Capture the cell that displays the provided text and extract its [X, Y] central coordinate. 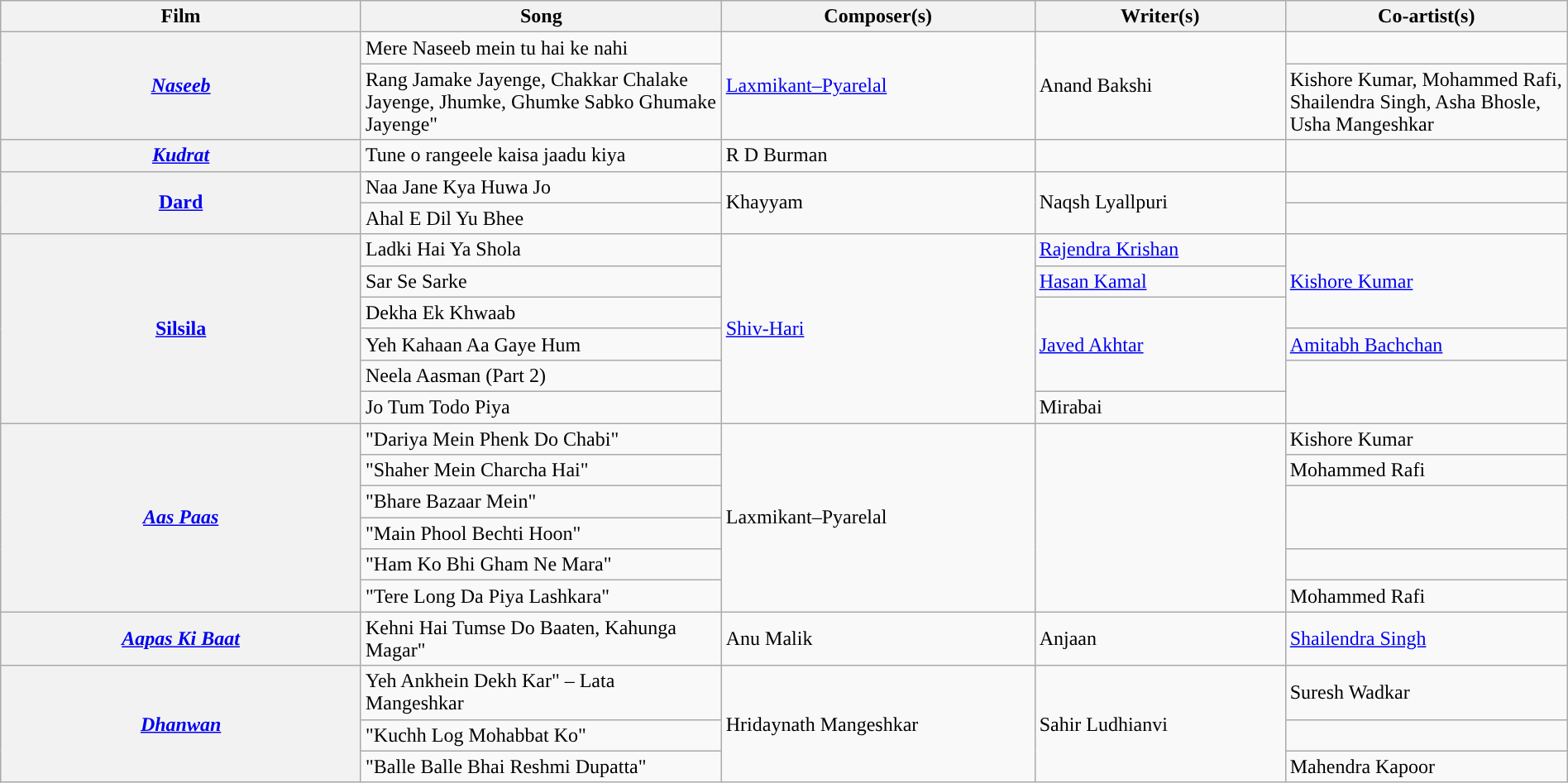
Naseeb [181, 86]
Shiv-Hari [878, 328]
Rajendra Krishan [1159, 250]
Mirabai [1159, 407]
"Shaher Mein Charcha Hai" [541, 470]
Dard [181, 203]
Film [181, 17]
"Kuchh Log Mohabbat Ko" [541, 735]
Yeh Ankhein Dekh Kar" – Lata Mangeshkar [541, 693]
Shailendra Singh [1426, 638]
Ladki Hai Ya Shola [541, 250]
Aas Paas [181, 518]
Dekha Ek Khwaab [541, 313]
Kishore Kumar, Mohammed Rafi, Shailendra Singh, Asha Bhosle, Usha Mangeshkar [1426, 102]
Silsila [181, 328]
R D Burman [878, 155]
Composer(s) [878, 17]
Anu Malik [878, 638]
Aapas Ki Baat [181, 638]
Anjaan [1159, 638]
Ahal E Dil Yu Bhee [541, 218]
Jo Tum Todo Piya [541, 407]
"Ham Ko Bhi Gham Ne Mara" [541, 565]
Suresh Wadkar [1426, 693]
Amitabh Bachchan [1426, 344]
"Bhare Bazaar Mein" [541, 502]
Anand Bakshi [1159, 86]
Naa Jane Kya Huwa Jo [541, 187]
Hasan Kamal [1159, 281]
Song [541, 17]
Writer(s) [1159, 17]
"Main Phool Bechti Hoon" [541, 533]
Co-artist(s) [1426, 17]
Sahir Ludhianvi [1159, 724]
Sar Se Sarke [541, 281]
Tune o rangeele kaisa jaadu kiya [541, 155]
Neela Aasman (Part 2) [541, 375]
Dhanwan [181, 724]
Khayyam [878, 203]
Hridaynath Mangeshkar [878, 724]
Kehni Hai Tumse Do Baaten, Kahunga Magar" [541, 638]
Mere Naseeb mein tu hai ke nahi [541, 48]
"Tere Long Da Piya Lashkara" [541, 596]
Naqsh Lyallpuri [1159, 203]
"Balle Balle Bhai Reshmi Dupatta" [541, 766]
Kudrat [181, 155]
Mahendra Kapoor [1426, 766]
Javed Akhtar [1159, 344]
"Dariya Mein Phenk Do Chabi" [541, 439]
Yeh Kahaan Aa Gaye Hum [541, 344]
Rang Jamake Jayenge, Chakkar Chalake Jayenge, Jhumke, Ghumke Sabko Ghumake Jayenge" [541, 102]
